Provide the (X, Y) coordinate of the cell's center where the given text is located.  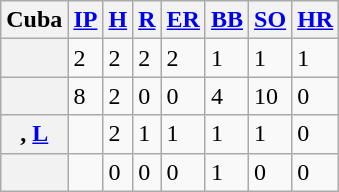
Cuba (34, 20)
, L (34, 134)
HR (316, 20)
10 (270, 96)
R (147, 20)
SO (270, 20)
H (118, 20)
8 (86, 96)
BB (226, 20)
ER (183, 20)
IP (86, 20)
4 (226, 96)
